Extract the (X, Y) coordinate from the center of the cell holding the provided text.  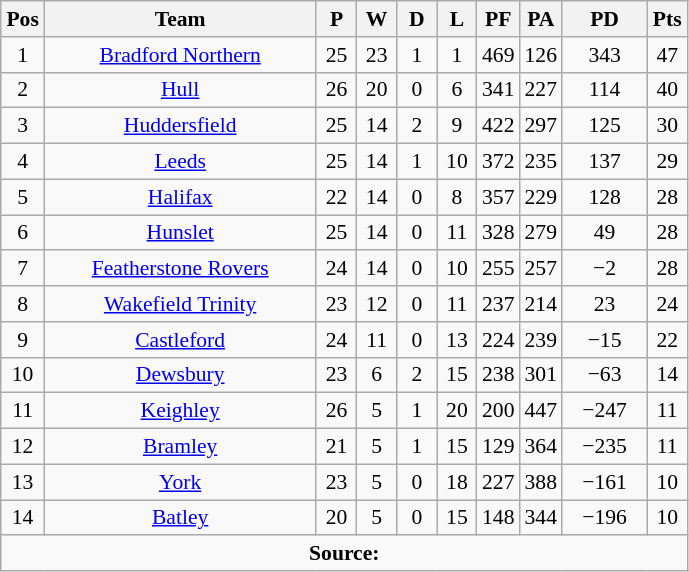
−247 (604, 411)
Source: (344, 554)
364 (540, 447)
Featherstone Rovers (180, 269)
301 (540, 375)
372 (498, 162)
357 (498, 197)
−15 (604, 340)
W (377, 19)
255 (498, 269)
29 (667, 162)
40 (667, 90)
PF (498, 19)
297 (540, 126)
4 (22, 162)
−161 (604, 482)
P (336, 19)
D (417, 19)
388 (540, 482)
30 (667, 126)
137 (604, 162)
Keighley (180, 411)
126 (540, 55)
238 (498, 375)
Huddersfield (180, 126)
125 (604, 126)
343 (604, 55)
7 (22, 269)
Pts (667, 19)
422 (498, 126)
Halifax (180, 197)
Wakefield Trinity (180, 304)
Leeds (180, 162)
49 (604, 233)
237 (498, 304)
257 (540, 269)
224 (498, 340)
Bradford Northern (180, 55)
Bramley (180, 447)
−63 (604, 375)
PA (540, 19)
344 (540, 518)
−2 (604, 269)
York (180, 482)
Hull (180, 90)
341 (498, 90)
229 (540, 197)
47 (667, 55)
447 (540, 411)
214 (540, 304)
Batley (180, 518)
279 (540, 233)
Castleford (180, 340)
Team (180, 19)
Dewsbury (180, 375)
328 (498, 233)
129 (498, 447)
3 (22, 126)
21 (336, 447)
−196 (604, 518)
−235 (604, 447)
L (457, 19)
235 (540, 162)
148 (498, 518)
18 (457, 482)
239 (540, 340)
200 (498, 411)
114 (604, 90)
469 (498, 55)
Pos (22, 19)
PD (604, 19)
Hunslet (180, 233)
128 (604, 197)
